Search for the cell housing the specified text and yield its [X, Y] center coordinate. 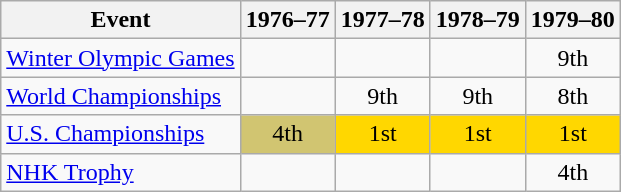
World Championships [120, 96]
1977–78 [382, 20]
NHK Trophy [120, 172]
Event [120, 20]
1979–80 [572, 20]
1978–79 [478, 20]
1976–77 [288, 20]
Winter Olympic Games [120, 58]
8th [572, 96]
U.S. Championships [120, 134]
